Output the (x, y) coordinate of the center of the cell containing the given text.  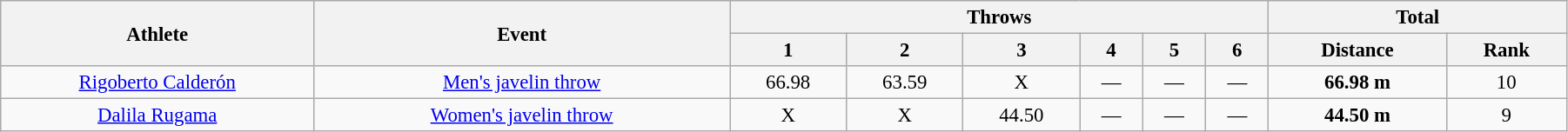
Rigoberto Calderón (157, 82)
3 (1022, 50)
1 (788, 50)
4 (1111, 50)
Women's javelin throw (522, 115)
Event (522, 33)
Distance (1357, 50)
44.50 m (1357, 115)
2 (905, 50)
66.98 m (1357, 82)
9 (1506, 115)
44.50 (1022, 115)
6 (1237, 50)
Total (1417, 17)
Throws (999, 17)
Dalila Rugama (157, 115)
10 (1506, 82)
5 (1174, 50)
66.98 (788, 82)
Athlete (157, 33)
63.59 (905, 82)
Rank (1506, 50)
Men's javelin throw (522, 82)
